Extract the (x, y) coordinate from the center of the cell holding the provided text.  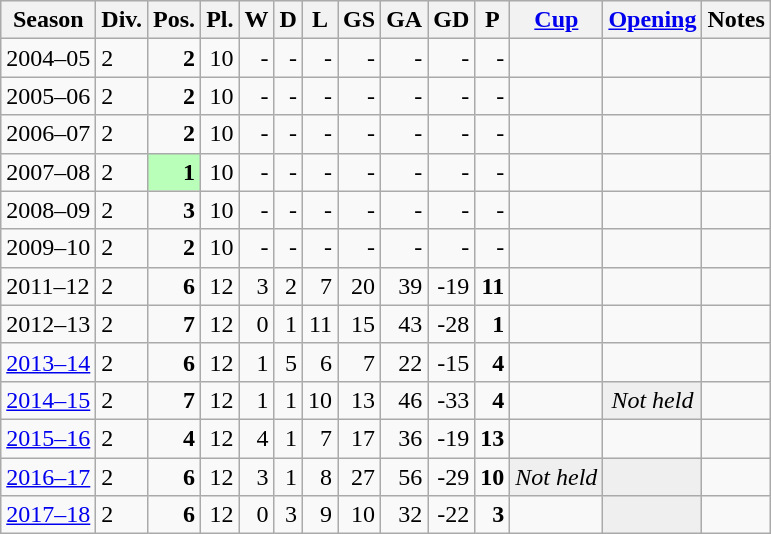
2004–05 (48, 58)
Cup (556, 20)
20 (360, 286)
32 (404, 515)
2005–06 (48, 96)
GS (360, 20)
9 (320, 515)
2014–15 (48, 400)
2007–08 (48, 172)
-15 (452, 362)
P (492, 20)
56 (404, 477)
GD (452, 20)
Pl. (220, 20)
17 (360, 438)
-22 (452, 515)
2013–14 (48, 362)
2009–10 (48, 248)
Pos. (174, 20)
2006–07 (48, 134)
2012–13 (48, 324)
2017–18 (48, 515)
GA (404, 20)
2008–09 (48, 210)
-29 (452, 477)
Div. (122, 20)
-33 (452, 400)
5 (288, 362)
Opening (652, 20)
L (320, 20)
2015–16 (48, 438)
-28 (452, 324)
39 (404, 286)
D (288, 20)
15 (360, 324)
22 (404, 362)
2011–12 (48, 286)
Season (48, 20)
43 (404, 324)
46 (404, 400)
2016–17 (48, 477)
36 (404, 438)
8 (320, 477)
Notes (736, 20)
W (256, 20)
27 (360, 477)
